Identify which cell holds the provided text, then report its (X, Y) central coordinate. 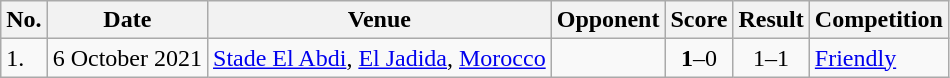
No. (24, 20)
Opponent (608, 20)
1. (24, 58)
Friendly (878, 58)
1–0 (699, 58)
Competition (878, 20)
Result (771, 20)
Date (127, 20)
Stade El Abdi, El Jadida, Morocco (380, 58)
1–1 (771, 58)
6 October 2021 (127, 58)
Venue (380, 20)
Score (699, 20)
